Search for the cell housing the specified text and yield its [x, y] center coordinate. 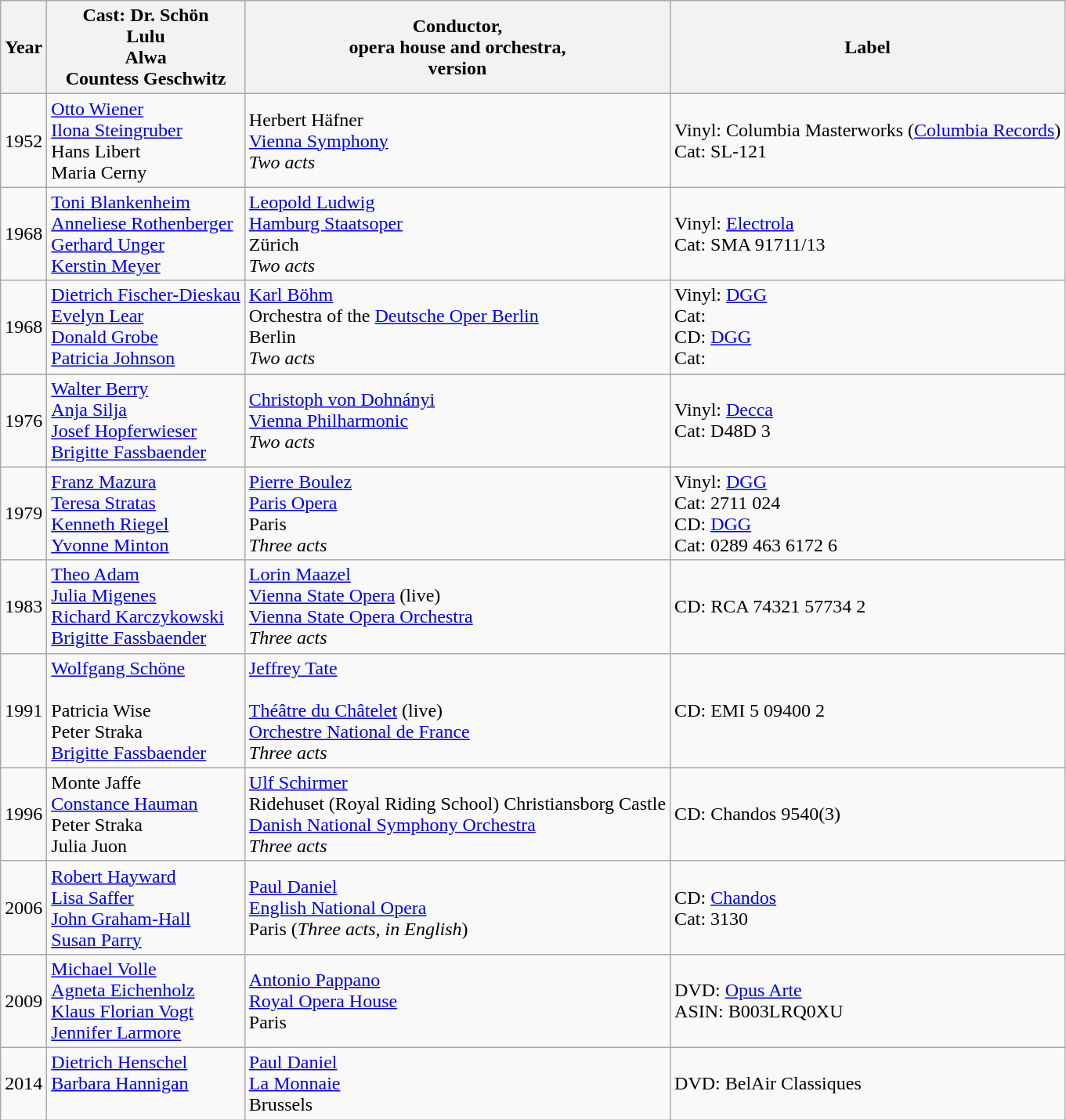
CD: Chandos 9540(3) [868, 815]
Karl BöhmOrchestra of the Deutsche Oper BerlinBerlinTwo acts [457, 327]
CD: ChandosCat: 3130 [868, 907]
1979 [23, 514]
1976 [23, 420]
Toni BlankenheimAnneliese RothenbergerGerhard UngerKerstin Meyer [146, 233]
Year [23, 47]
Franz MazuraTeresa StratasKenneth RiegelYvonne Minton [146, 514]
1991 [23, 710]
2006 [23, 907]
Vinyl: DGGCat: CD: DGGCat: [868, 327]
1996 [23, 815]
Jeffrey TateThéâtre du Châtelet (live) Orchestre National de France Three acts [457, 710]
1952 [23, 141]
Wolfgang SchönePatricia Wise Peter Straka Brigitte Fassbaender [146, 710]
CD: EMI 5 09400 2 [868, 710]
Vinyl: DGGCat: 2711 024CD: DGGCat: 0289 463 6172 6 [868, 514]
Antonio PappanoRoyal Opera HouseParis [457, 1001]
DVD: Opus ArteASIN: B003LRQ0XU [868, 1001]
Michael VolleAgneta EichenholzKlaus Florian VogtJennifer Larmore [146, 1001]
CD: RCA 74321 57734 2 [868, 606]
Herbert HäfnerVienna SymphonyTwo acts [457, 141]
Vinyl: DeccaCat: D48D 3 [868, 420]
Label [868, 47]
Lorin MaazelVienna State Opera (live)Vienna State Opera OrchestraThree acts [457, 606]
2009 [23, 1001]
Conductor,opera house and orchestra,version [457, 47]
Christoph von DohnányiVienna PhilharmonicTwo acts [457, 420]
Vinyl: ElectrolaCat: SMA 91711/13 [868, 233]
1983 [23, 606]
Walter BerryAnja SiljaJosef HopferwieserBrigitte Fassbaender [146, 420]
Cast: Dr. SchönLuluAlwaCountess Geschwitz [146, 47]
Pierre BoulezParis OperaParisThree acts [457, 514]
Leopold LudwigHamburg StaatsoperZürichTwo acts [457, 233]
Otto WienerIlona SteingruberHans LibertMaria Cerny [146, 141]
Robert HaywardLisa SafferJohn Graham-HallSusan Parry [146, 907]
Dietrich HenschelBarbara Hannigan [146, 1083]
Paul DanielLa MonnaieBrussels [457, 1083]
Theo AdamJulia MigenesRichard KarczykowskiBrigitte Fassbaender [146, 606]
DVD: BelAir Classiques [868, 1083]
Monte JaffeConstance HaumanPeter StrakaJulia Juon [146, 815]
Vinyl: Columbia Masterworks (Columbia Records)Cat: SL-121 [868, 141]
Dietrich Fischer-DieskauEvelyn LearDonald GrobePatricia Johnson [146, 327]
Paul DanielEnglish National OperaParis (Three acts, in English) [457, 907]
2014 [23, 1083]
Ulf SchirmerRidehuset (Royal Riding School) Christiansborg CastleDanish National Symphony OrchestraThree acts [457, 815]
